Pinpoint the cell where the given text exists, returning its (x, y) midpoint coordinate. 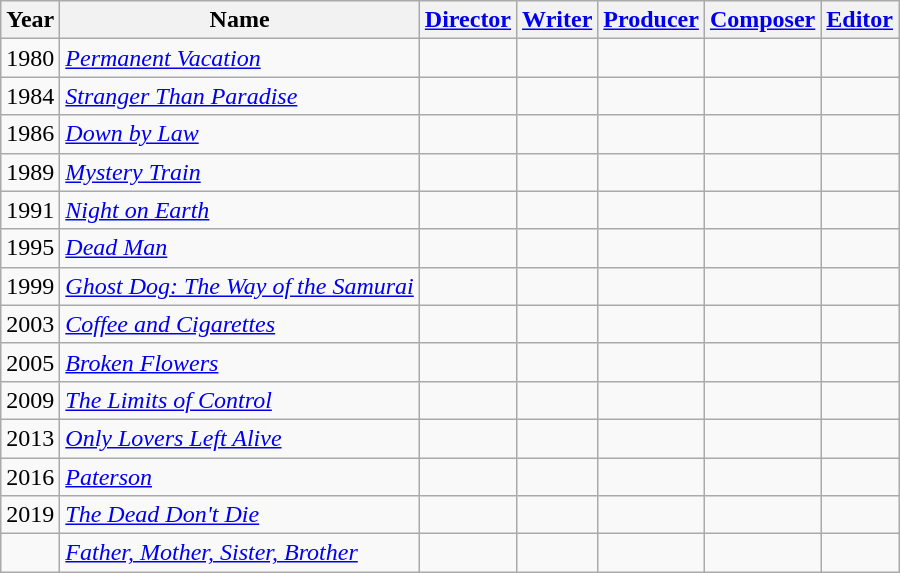
2016 (30, 477)
Permanent Vacation (240, 58)
1984 (30, 96)
Broken Flowers (240, 362)
Ghost Dog: The Way of the Samurai (240, 286)
Producer (652, 20)
1995 (30, 248)
2009 (30, 400)
Down by Law (240, 134)
1991 (30, 210)
1989 (30, 172)
Paterson (240, 477)
Year (30, 20)
Editor (860, 20)
Night on Earth (240, 210)
Mystery Train (240, 172)
2019 (30, 515)
The Limits of Control (240, 400)
The Dead Don't Die (240, 515)
Director (468, 20)
2003 (30, 324)
1986 (30, 134)
Stranger Than Paradise (240, 96)
Dead Man (240, 248)
2005 (30, 362)
Only Lovers Left Alive (240, 438)
1999 (30, 286)
Coffee and Cigarettes (240, 324)
Name (240, 20)
2013 (30, 438)
Composer (762, 20)
Father, Mother, Sister, Brother (240, 553)
1980 (30, 58)
Writer (558, 20)
